Detect which cell encompasses the target text, then output its [X, Y] center coordinate. 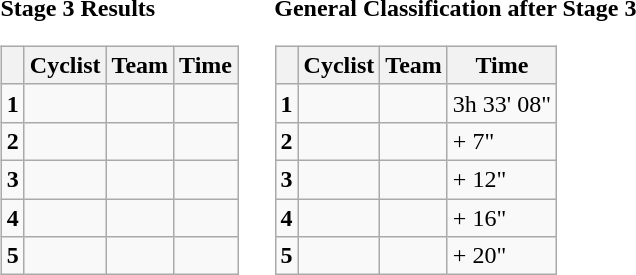
+ 12" [502, 179]
+ 7" [502, 141]
+ 16" [502, 217]
3h 33' 08" [502, 103]
+ 20" [502, 256]
